Find where the given text appears and provide that cell's center as (X, Y) coordinate. 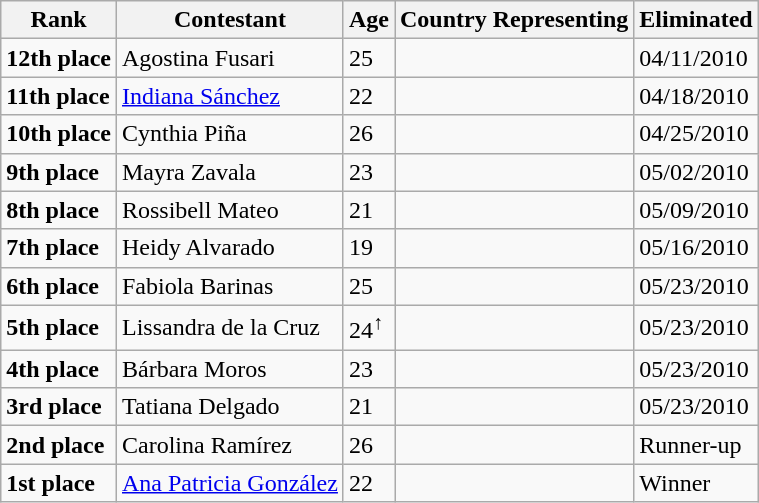
4th place (59, 369)
05/09/2010 (696, 210)
Runner-up (696, 445)
Eliminated (696, 20)
05/02/2010 (696, 172)
Lissandra de la Cruz (230, 328)
9th place (59, 172)
Rossibell Mateo (230, 210)
Indiana Sánchez (230, 96)
Agostina Fusari (230, 58)
8th place (59, 210)
Tatiana Delgado (230, 407)
5th place (59, 328)
7th place (59, 248)
Cynthia Piña (230, 134)
05/16/2010 (696, 248)
24↑ (368, 328)
Contestant (230, 20)
19 (368, 248)
Heidy Alvarado (230, 248)
Carolina Ramírez (230, 445)
12th place (59, 58)
2nd place (59, 445)
6th place (59, 286)
04/11/2010 (696, 58)
Winner (696, 483)
04/18/2010 (696, 96)
10th place (59, 134)
Fabiola Barinas (230, 286)
11th place (59, 96)
Rank (59, 20)
Mayra Zavala (230, 172)
Ana Patricia González (230, 483)
04/25/2010 (696, 134)
Country Representing (514, 20)
Age (368, 20)
Bárbara Moros (230, 369)
3rd place (59, 407)
1st place (59, 483)
